Search for the cell housing the specified text and yield its [X, Y] center coordinate. 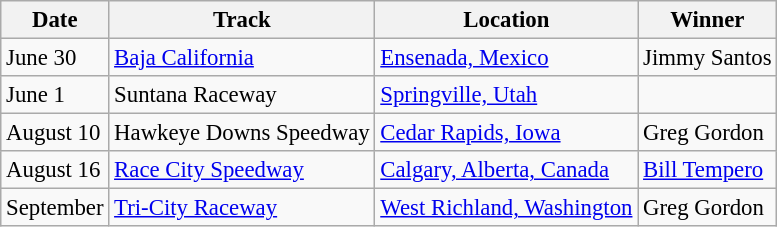
August 16 [55, 170]
Calgary, Alberta, Canada [506, 170]
Tri-City Raceway [242, 208]
Track [242, 20]
Date [55, 20]
Winner [708, 20]
Hawkeye Downs Speedway [242, 133]
Springville, Utah [506, 95]
June 30 [55, 58]
Jimmy Santos [708, 58]
West Richland, Washington [506, 208]
Cedar Rapids, Iowa [506, 133]
Race City Speedway [242, 170]
Suntana Raceway [242, 95]
Ensenada, Mexico [506, 58]
August 10 [55, 133]
Location [506, 20]
September [55, 208]
June 1 [55, 95]
Bill Tempero [708, 170]
Baja California [242, 58]
